Return (X, Y) of the center of cell containing provided text 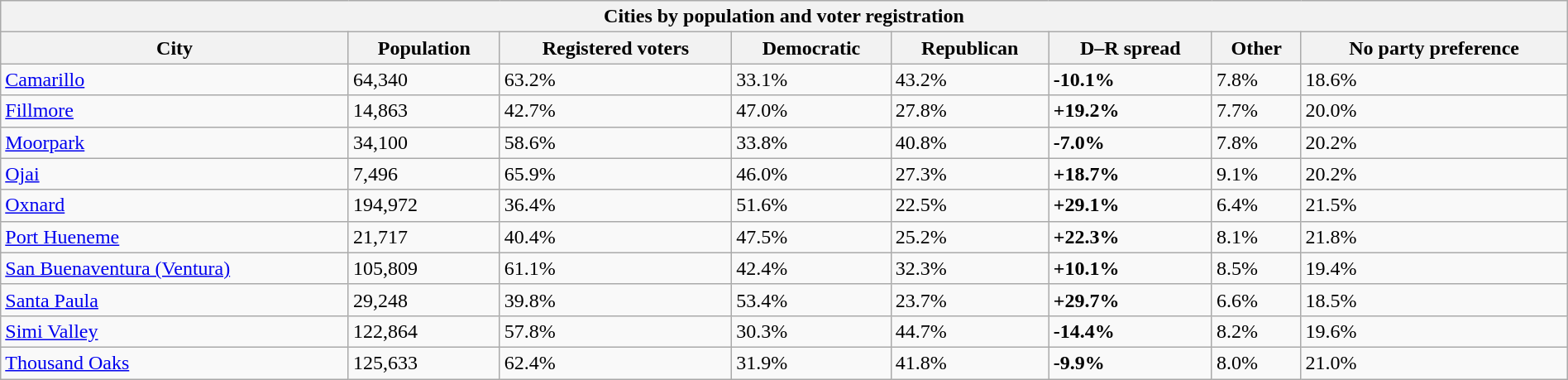
D–R spread (1130, 48)
Fillmore (175, 111)
39.8% (615, 300)
21.5% (1434, 205)
65.9% (615, 174)
San Buenaventura (Ventura) (175, 268)
-10.1% (1130, 79)
14,863 (423, 111)
Camarillo (175, 79)
+29.1% (1130, 205)
125,633 (423, 363)
Simi Valley (175, 331)
7.7% (1256, 111)
Oxnard (175, 205)
122,864 (423, 331)
Moorpark (175, 142)
Other (1256, 48)
Population (423, 48)
63.2% (615, 79)
47.5% (812, 237)
47.0% (812, 111)
Cities by population and voter registration (784, 17)
+10.1% (1130, 268)
8.0% (1256, 363)
18.6% (1434, 79)
44.7% (969, 331)
51.6% (812, 205)
+29.7% (1130, 300)
City (175, 48)
22.5% (969, 205)
Registered voters (615, 48)
31.9% (812, 363)
33.8% (812, 142)
32.3% (969, 268)
7,496 (423, 174)
-7.0% (1130, 142)
No party preference (1434, 48)
+22.3% (1130, 237)
29,248 (423, 300)
19.6% (1434, 331)
40.8% (969, 142)
-9.9% (1130, 363)
40.4% (615, 237)
62.4% (615, 363)
21,717 (423, 237)
Ojai (175, 174)
36.4% (615, 205)
18.5% (1434, 300)
42.4% (812, 268)
105,809 (423, 268)
33.1% (812, 79)
Thousand Oaks (175, 363)
42.7% (615, 111)
Republican (969, 48)
43.2% (969, 79)
8.1% (1256, 237)
21.0% (1434, 363)
-14.4% (1130, 331)
30.3% (812, 331)
9.1% (1256, 174)
+18.7% (1130, 174)
6.6% (1256, 300)
34,100 (423, 142)
41.8% (969, 363)
19.4% (1434, 268)
58.6% (615, 142)
Democratic (812, 48)
6.4% (1256, 205)
46.0% (812, 174)
8.2% (1256, 331)
194,972 (423, 205)
Port Hueneme (175, 237)
64,340 (423, 79)
27.8% (969, 111)
25.2% (969, 237)
23.7% (969, 300)
53.4% (812, 300)
57.8% (615, 331)
8.5% (1256, 268)
Santa Paula (175, 300)
21.8% (1434, 237)
61.1% (615, 268)
20.0% (1434, 111)
+19.2% (1130, 111)
27.3% (969, 174)
